Find where the given text appears and provide that cell's center as [X, Y] coordinate. 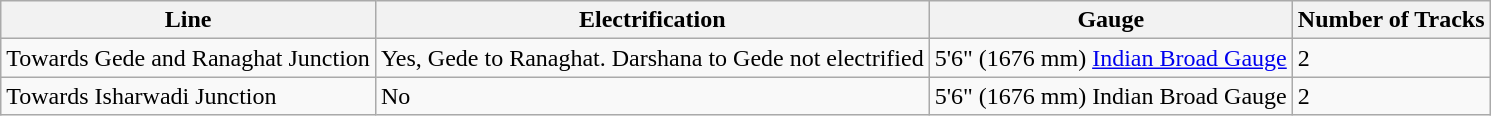
Towards Gede and Ranaghat Junction [188, 58]
Electrification [652, 20]
Number of Tracks [1391, 20]
Towards Isharwadi Junction [188, 96]
Line [188, 20]
Gauge [1110, 20]
Yes, Gede to Ranaghat. Darshana to Gede not electrified [652, 58]
No [652, 96]
